From the cell containing the given text, extract its center point as (X, Y) coordinate. 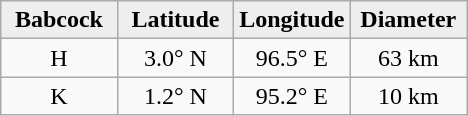
10 km (408, 96)
Diameter (408, 20)
Latitude (175, 20)
95.2° E (292, 96)
H (59, 58)
Longitude (292, 20)
63 km (408, 58)
K (59, 96)
1.2° N (175, 96)
96.5° E (292, 58)
Babcock (59, 20)
3.0° N (175, 58)
